Provide the (x, y) coordinate of the cell's center where the given text is located.  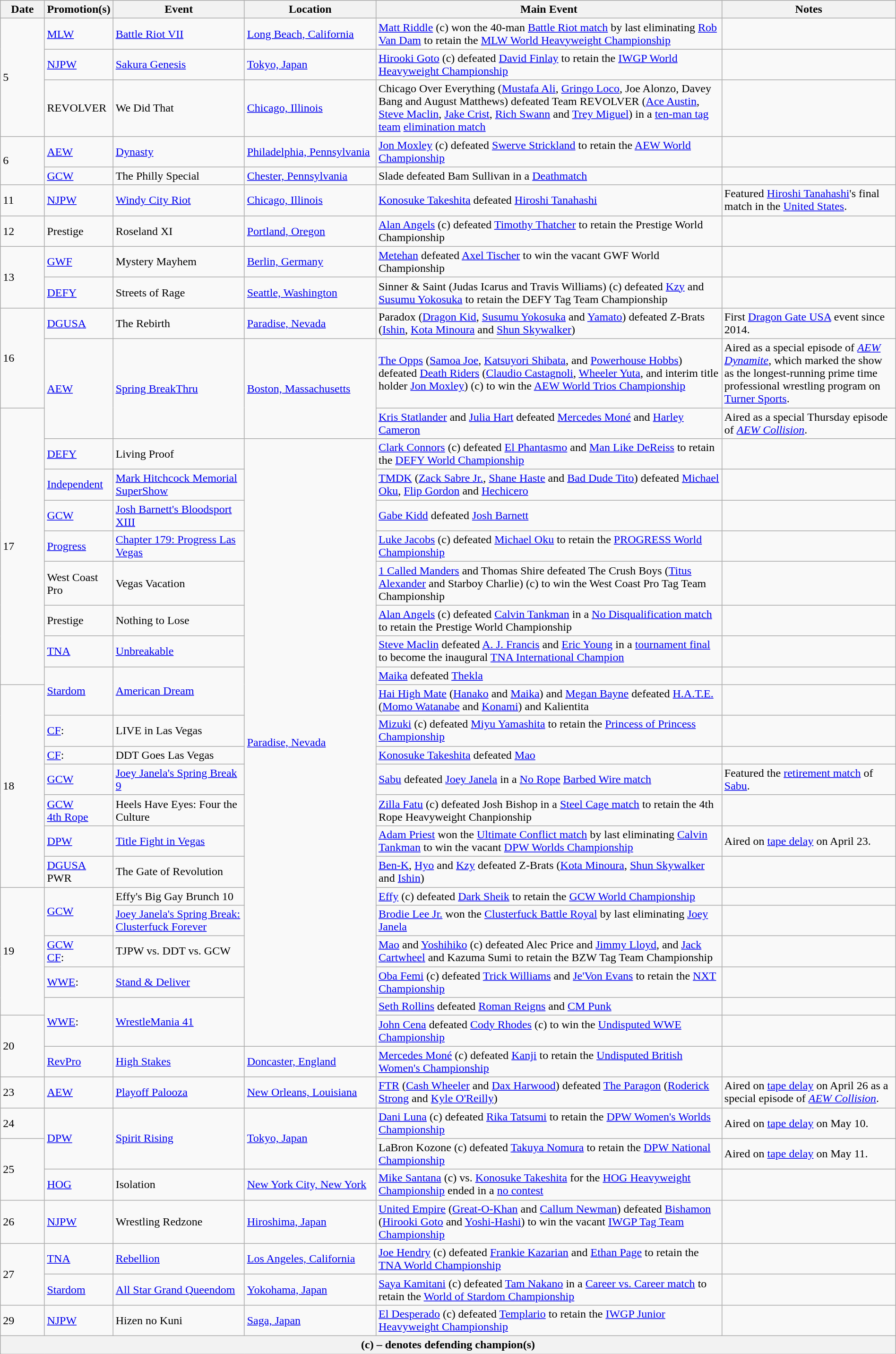
TMDK (Zack Sabre Jr., Shane Haste and Bad Dude Tito) defeated Michael Oku, Flip Gordon and Hechicero (549, 485)
Alan Angels (c) defeated Timothy Thatcher to retain the Prestige World Championship (549, 231)
DGUSA (78, 323)
Date (23, 9)
5 (23, 78)
Effy (c) defeated Dark Sheik to retain the GCW World Championship (549, 896)
Featured Hiroshi Tanahashi's final match in the United States. (809, 200)
Mark Hitchcock Memorial SuperShow (179, 485)
Luke Jacobs (c) defeated Michael Oku to retain the PROGRESS World Championship (549, 547)
El Desperado (c) defeated Templario to retain the IWGP Junior Heavyweight Championship (549, 1320)
REVOLVER (78, 108)
Philadelphia, Pennsylvania (310, 151)
Main Event (549, 9)
Stand & Deliver (179, 982)
Spring BreakThru (179, 389)
LIVE in Las Vegas (179, 731)
Los Angeles, California (310, 1259)
Portland, Oregon (310, 231)
Title Fight in Vegas (179, 841)
Aired as a special episode of AEW Dynamite, which marked the show as the longest-running prime time professional wrestling program on Turner Sports. (809, 373)
29 (23, 1320)
23 (23, 1092)
Doncaster, England (310, 1062)
19 (23, 951)
FTR (Cash Wheeler and Dax Harwood) defeated The Paragon (Roderick Strong and Kyle O'Reilly) (549, 1092)
Ben-K, Hyo and Kzy defeated Z-Brats (Kota Minoura, Shun Skywalker and Ishin) (549, 872)
27 (23, 1274)
(c) – denotes defending champion(s) (448, 1345)
16 (23, 357)
Joe Hendry (c) defeated Frankie Kazarian and Ethan Page to retain the TNA World Championship (549, 1259)
Adam Priest won the Ultimate Conflict match by last eliminating Calvin Tankman to win the vacant DPW Worlds Championship (549, 841)
MLW (78, 34)
Hirooki Goto (c) defeated David Finlay to retain the IWGP World Heavyweight Championship (549, 64)
GWF (78, 262)
Battle Riot VII (179, 34)
Konosuke Takeshita defeated Mao (549, 755)
Chapter 179: Progress Las Vegas (179, 547)
Mercedes Moné (c) defeated Kanji to retain the Undisputed British Women's Championship (549, 1062)
Clark Connors (c) defeated El Phantasmo and Man Like DeReiss to retain the DEFY World Championship (549, 454)
Mike Santana (c) vs. Konosuke Takeshita for the HOG Heavyweight Championship ended in a no contest (549, 1185)
Gabe Kidd defeated Josh Barnett (549, 515)
Dynasty (179, 151)
Saya Kamitani (c) defeated Tam Nakano in a Career vs. Career match to retain the World of Stardom Championship (549, 1290)
Yokohama, Japan (310, 1290)
Rebellion (179, 1259)
Progress (78, 547)
Alan Angels (c) defeated Calvin Tankman in a No Disqualification match to retain the Prestige World Championship (549, 620)
Featured the retirement match of Sabu. (809, 779)
Effy's Big Gay Brunch 10 (179, 896)
Streets of Rage (179, 292)
Vegas Vacation (179, 583)
The Philly Special (179, 176)
Paradox (Dragon Kid, Susumu Yokosuka and Yamato) defeated Z-Brats (Ishin, Kota Minoura and Shun Skywalker) (549, 323)
Sakura Genesis (179, 64)
Promotion(s) (78, 9)
Wrestling Redzone (179, 1222)
New Orleans, Louisiana (310, 1092)
Aired on tape delay on April 23. (809, 841)
Joey Janela's Spring Break 9 (179, 779)
West Coast Pro (78, 583)
1 Called Manders and Thomas Shire defeated The Crush Boys (Titus Alexander and Starboy Charlie) (c) to win the West Coast Pro Tag Team Championship (549, 583)
26 (23, 1222)
13 (23, 277)
HOG (78, 1185)
Hai High Mate (Hanako and Maika) and Megan Bayne defeated H.A.T.E. (Momo Watanabe and Konami) and Kalientita (549, 700)
Playoff Palooza (179, 1092)
American Dream (179, 691)
Matt Riddle (c) won the 40-man Battle Riot match by last eliminating Rob Van Dam to retain the MLW World Heavyweight Championship (549, 34)
DGUSAPWR (78, 872)
Living Proof (179, 454)
Notes (809, 9)
Kris Statlander and Julia Hart defeated Mercedes Moné and Harley Cameron (549, 423)
24 (23, 1123)
Dani Luna (c) defeated Rika Tatsumi to retain the DPW Women's Worlds Championship (549, 1123)
John Cena defeated Cody Rhodes (c) to win the Undisputed WWE Championship (549, 1031)
6 (23, 161)
Slade defeated Bam Sullivan in a Deathmatch (549, 176)
Joey Janela's Spring Break: Clusterfuck Forever (179, 921)
Mystery Mayhem (179, 262)
Brodie Lee Jr. won the Clusterfuck Battle Royal by last eliminating Joey Janela (549, 921)
Mao and Yoshihiko (c) defeated Alec Price and Jimmy Lloyd, and Jack Cartwheel and Kazuma Sumi to retain the BZW Tag Team Championship (549, 951)
Nothing to Lose (179, 620)
Seth Rollins defeated Roman Reigns and CM Punk (549, 1007)
We Did That (179, 108)
GCW4th Rope (78, 810)
United Empire (Great-O-Khan and Callum Newman) defeated Bishamon (Hirooki Goto and Yoshi-Hashi) to win the vacant IWGP Tag Team Championship (549, 1222)
First Dragon Gate USA event since 2014. (809, 323)
Location (310, 9)
All Star Grand Queendom (179, 1290)
Unbreakable (179, 651)
12 (23, 231)
11 (23, 200)
New York City, New York (310, 1185)
The Rebirth (179, 323)
Sabu defeated Joey Janela in a No Rope Barbed Wire match (549, 779)
Seattle, Washington (310, 292)
18 (23, 786)
Roseland XI (179, 231)
Mizuki (c) defeated Miyu Yamashita to retain the Princess of Princess Championship (549, 731)
Long Beach, California (310, 34)
Josh Barnett's Bloodsport XIII (179, 515)
Chester, Pennsylvania (310, 176)
Aired on tape delay on April 26 as a special episode of AEW Collision. (809, 1092)
Spirit Rising (179, 1138)
Jon Moxley (c) defeated Swerve Strickland to retain the AEW World Championship (549, 151)
25 (23, 1169)
20 (23, 1046)
Hizen no Kuni (179, 1320)
Hiroshima, Japan (310, 1222)
Maika defeated Thekla (549, 676)
Heels Have Eyes: Four the Culture (179, 810)
Aired on tape delay on May 10. (809, 1123)
LaBron Kozone (c) defeated Takuya Nomura to retain the DPW National Championship (549, 1154)
Steve Maclin defeated A. J. Francis and Eric Young in a tournament final to become the inaugural TNA International Champion (549, 651)
GCWCF: (78, 951)
Sinner & Saint (Judas Icarus and Travis Williams) (c) defeated Kzy and Susumu Yokosuka to retain the DEFY Tag Team Championship (549, 292)
Isolation (179, 1185)
Aired as a special Thursday episode of AEW Collision. (809, 423)
Saga, Japan (310, 1320)
Boston, Massachusetts (310, 389)
WrestleMania 41 (179, 1022)
RevPro (78, 1062)
Metehan defeated Axel Tischer to win the vacant GWF World Championship (549, 262)
High Stakes (179, 1062)
DDT Goes Las Vegas (179, 755)
The Gate of Revolution (179, 872)
Konosuke Takeshita defeated Hiroshi Tanahashi (549, 200)
Zilla Fatu (c) defeated Josh Bishop in a Steel Cage match to retain the 4th Rope Heavyweight Chanpionship (549, 810)
Berlin, Germany (310, 262)
Aired on tape delay on May 11. (809, 1154)
17 (23, 546)
Windy City Riot (179, 200)
Event (179, 9)
TJPW vs. DDT vs. GCW (179, 951)
Oba Femi (c) defeated Trick Williams and Je'Von Evans to retain the NXT Championship (549, 982)
Independent (78, 485)
